Extract the (X, Y) coordinate from the center of the cell holding the provided text.  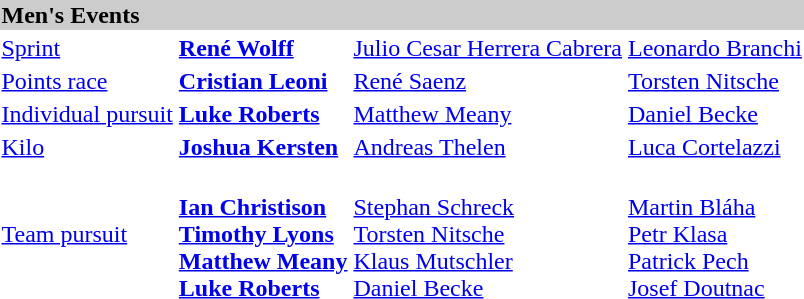
René Wolff (263, 48)
Leonardo Branchi (716, 48)
Torsten Nitsche (716, 81)
René Saenz (488, 81)
Men's Events (402, 15)
Luke Roberts (263, 114)
Joshua Kersten (263, 147)
Individual pursuit (87, 114)
Points race (87, 81)
Matthew Meany (488, 114)
Cristian Leoni (263, 81)
Luca Cortelazzi (716, 147)
Daniel Becke (716, 114)
Andreas Thelen (488, 147)
Julio Cesar Herrera Cabrera (488, 48)
Kilo (87, 147)
Sprint (87, 48)
